Pinpoint the cell where the given text exists, returning its (x, y) midpoint coordinate. 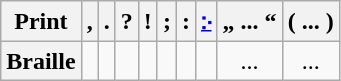
. (106, 21)
? (126, 21)
; (166, 21)
! (148, 21)
: (186, 21)
Braille (41, 61)
( ... ) (310, 21)
„ ... “ (250, 21)
Print (41, 21)
, (90, 21)
჻ (206, 21)
